Scan for the cell matching the given text and deliver its (x, y) coordinate at center. 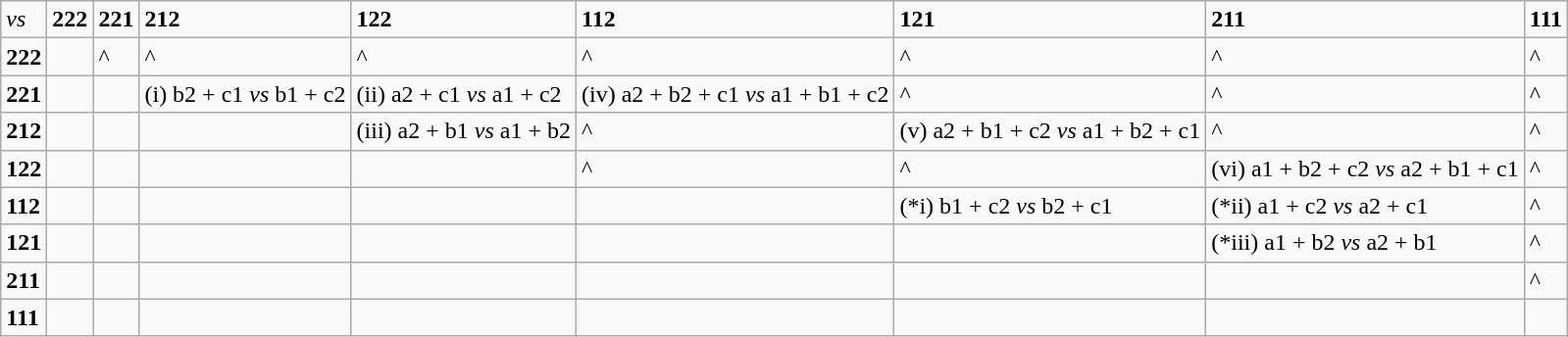
(*i) b1 + c2 vs b2 + c1 (1050, 206)
(iv) a2 + b2 + c1 vs a1 + b1 + c2 (734, 94)
(iii) a2 + b1 vs a1 + b2 (463, 131)
vs (24, 20)
(*ii) a1 + c2 vs a2 + c1 (1365, 206)
(v) a2 + b1 + c2 vs a1 + b2 + c1 (1050, 131)
(vi) a1 + b2 + c2 vs a2 + b1 + c1 (1365, 168)
(*iii) a1 + b2 vs a2 + b1 (1365, 243)
(ii) a2 + c1 vs a1 + c2 (463, 94)
(i) b2 + c1 vs b1 + c2 (245, 94)
